Locate the cell with the specified text and output its (X, Y) center coordinate. 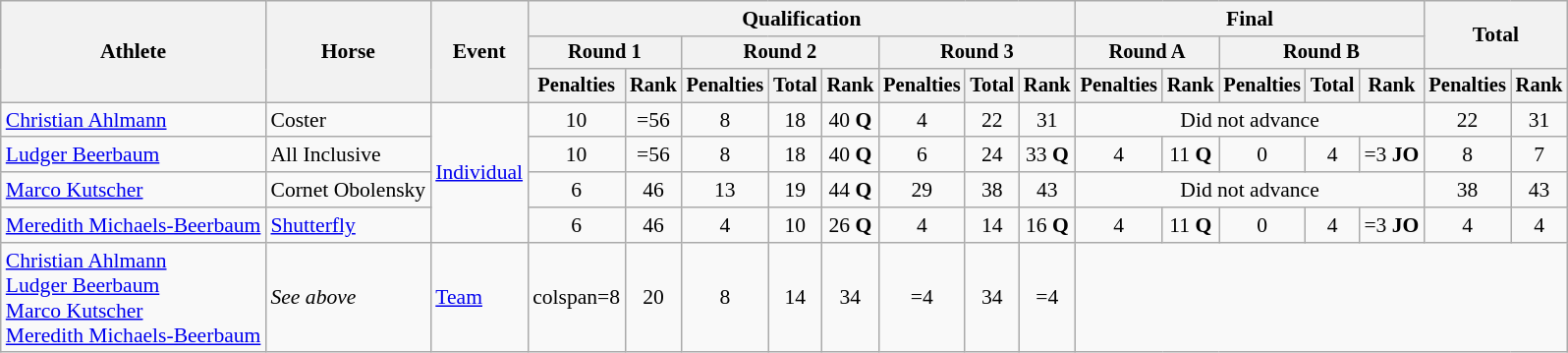
Coster (348, 120)
20 (653, 298)
Qualification (802, 19)
16 Q (1047, 225)
Marco Kutscher (134, 190)
13 (725, 190)
Round A (1148, 53)
See above (348, 298)
7 (1540, 155)
Shutterfly (348, 225)
Ludger Beerbaum (134, 155)
Christian AhlmannLudger BeerbaumMarco KutscherMeredith Michaels-Beerbaum (134, 298)
Round 2 (780, 53)
24 (992, 155)
Horse (348, 51)
All Inclusive (348, 155)
Round B (1320, 53)
Round 1 (605, 53)
Individual (479, 172)
Round 3 (977, 53)
26 Q (851, 225)
Meredith Michaels-Beerbaum (134, 225)
19 (796, 190)
Cornet Obolensky (348, 190)
Christian Ahlmann (134, 120)
Team (479, 298)
29 (922, 190)
Athlete (134, 51)
44 Q (851, 190)
33 Q (1047, 155)
colspan=8 (576, 298)
Event (479, 51)
Final (1250, 19)
